Determine the [X, Y] coordinate at the center of the cell enclosing the given text.  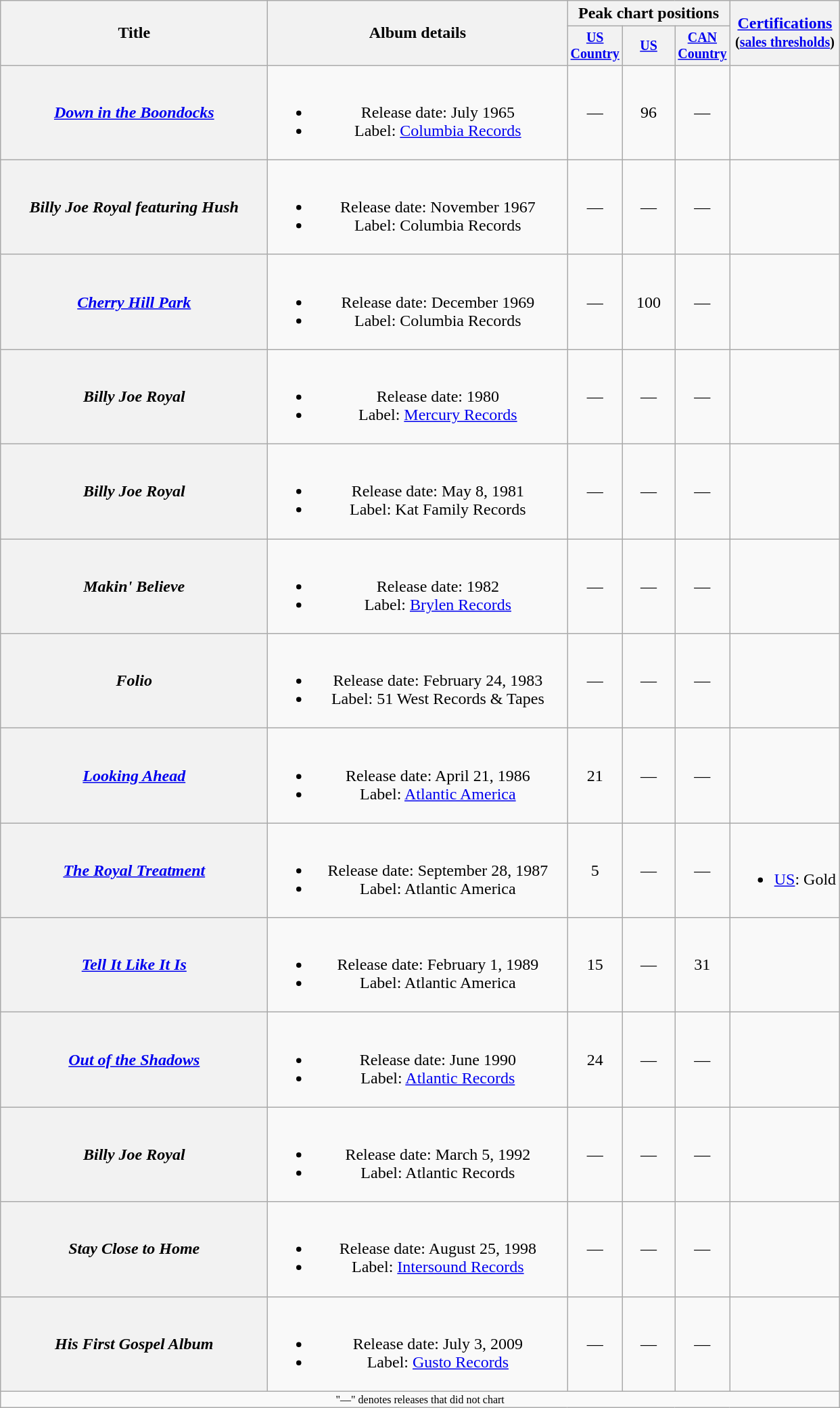
100 [649, 302]
Release date: August 25, 1998Label: Intersound Records [418, 1249]
Release date: April 21, 1986Label: Atlantic America [418, 776]
Release date: February 1, 1989Label: Atlantic America [418, 965]
CAN Country [703, 46]
US [649, 46]
US: Gold [785, 870]
"—" denotes releases that did not chart [421, 1399]
Release date: September 28, 1987Label: Atlantic America [418, 870]
Album details [418, 33]
Folio [134, 681]
Down in the Boondocks [134, 112]
Peak chart positions [649, 14]
21 [595, 776]
Release date: 1982Label: Brylen Records [418, 586]
The Royal Treatment [134, 870]
31 [703, 965]
Out of the Shadows [134, 1060]
Release date: May 8, 1981Label: Kat Family Records [418, 492]
Title [134, 33]
5 [595, 870]
Release date: November 1967Label: Columbia Records [418, 207]
Release date: July 3, 2009Label: Gusto Records [418, 1344]
Stay Close to Home [134, 1249]
Release date: February 24, 1983Label: 51 West Records & Tapes [418, 681]
Makin' Believe [134, 586]
Tell It Like It Is [134, 965]
Release date: June 1990Label: Atlantic Records [418, 1060]
Release date: December 1969Label: Columbia Records [418, 302]
Release date: March 5, 1992Label: Atlantic Records [418, 1154]
Certifications(sales thresholds) [785, 33]
96 [649, 112]
Release date: 1980Label: Mercury Records [418, 396]
Looking Ahead [134, 776]
Billy Joe Royal featuring Hush [134, 207]
Cherry Hill Park [134, 302]
His First Gospel Album [134, 1344]
Release date: July 1965Label: Columbia Records [418, 112]
US Country [595, 46]
24 [595, 1060]
15 [595, 965]
